Determine the [x, y] coordinate at the center of the cell enclosing the given text.  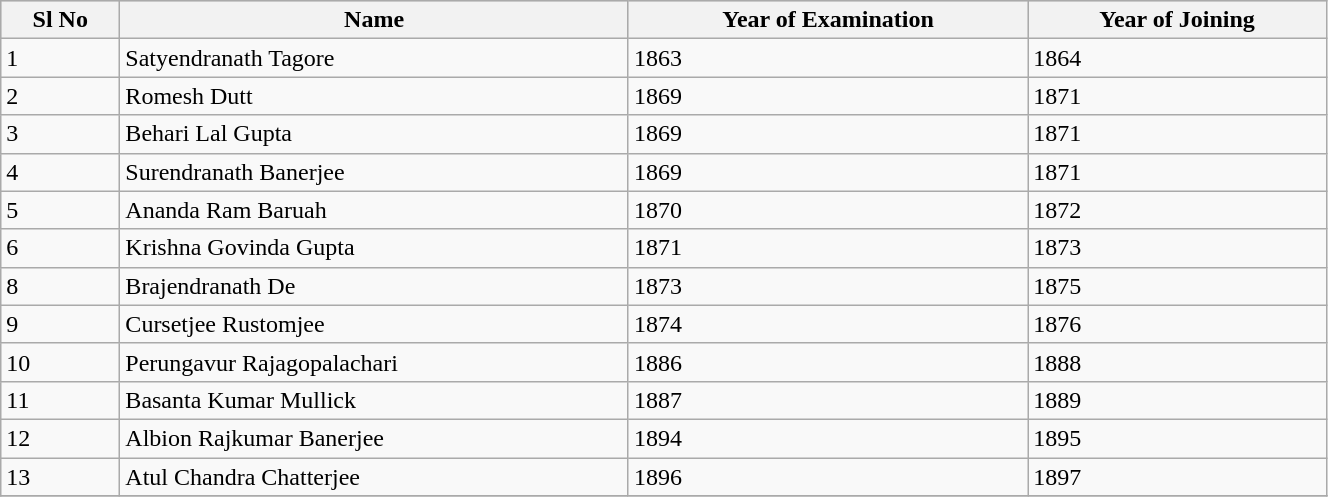
3 [60, 134]
1 [60, 58]
5 [60, 210]
Year of Examination [828, 20]
Albion Rajkumar Banerjee [374, 438]
Ananda Ram Baruah [374, 210]
1870 [828, 210]
1876 [1178, 324]
12 [60, 438]
9 [60, 324]
Romesh Dutt [374, 96]
Sl No [60, 20]
1864 [1178, 58]
Name [374, 20]
Brajendranath De [374, 286]
Basanta Kumar Mullick [374, 400]
1889 [1178, 400]
Perungavur Rajagopalachari [374, 362]
6 [60, 248]
1863 [828, 58]
Cursetjee Rustomjee [374, 324]
1886 [828, 362]
1888 [1178, 362]
Surendranath Banerjee [374, 172]
1896 [828, 477]
Year of Joining [1178, 20]
Behari Lal Gupta [374, 134]
1872 [1178, 210]
8 [60, 286]
11 [60, 400]
1895 [1178, 438]
1874 [828, 324]
1897 [1178, 477]
Satyendranath Tagore [374, 58]
Atul Chandra Chatterjee [374, 477]
4 [60, 172]
1894 [828, 438]
2 [60, 96]
1875 [1178, 286]
1887 [828, 400]
10 [60, 362]
13 [60, 477]
Krishna Govinda Gupta [374, 248]
